Detect which cell encompasses the target text, then output its [X, Y] center coordinate. 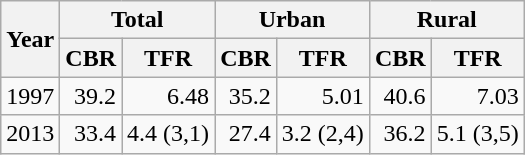
7.03 [478, 96]
1997 [30, 96]
5.1 (3,5) [478, 134]
Year [30, 39]
33.4 [91, 134]
40.6 [400, 96]
Urban [292, 20]
Total [138, 20]
4.4 (3,1) [168, 134]
Rural [446, 20]
6.48 [168, 96]
27.4 [246, 134]
39.2 [91, 96]
35.2 [246, 96]
2013 [30, 134]
3.2 (2,4) [322, 134]
5.01 [322, 96]
36.2 [400, 134]
